Identify which cell holds the provided text, then report its (X, Y) central coordinate. 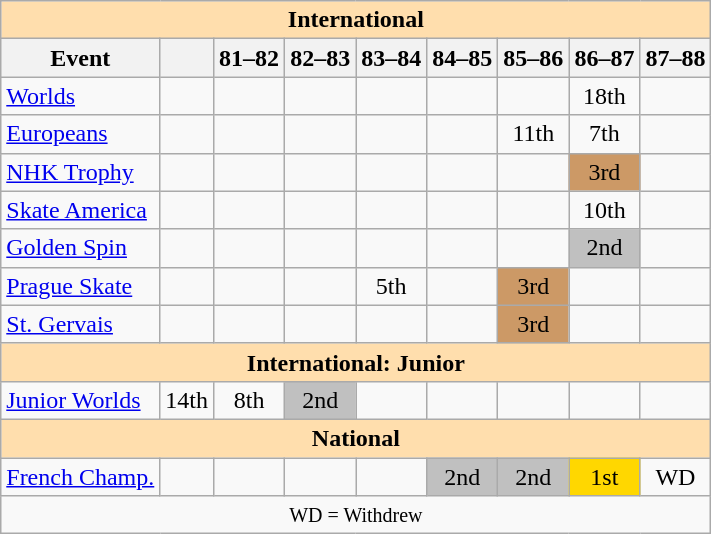
18th (604, 96)
Junior Worlds (80, 400)
NHK Trophy (80, 172)
83–84 (392, 58)
7th (604, 134)
French Champ. (80, 477)
87–88 (676, 58)
1st (604, 477)
National (356, 438)
11th (534, 134)
8th (250, 400)
14th (187, 400)
Prague Skate (80, 286)
Worlds (80, 96)
Skate America (80, 210)
82–83 (320, 58)
85–86 (534, 58)
5th (392, 286)
10th (604, 210)
WD (676, 477)
84–85 (462, 58)
St. Gervais (80, 324)
Golden Spin (80, 248)
WD = Withdrew (356, 515)
81–82 (250, 58)
International: Junior (356, 362)
Event (80, 58)
International (356, 20)
86–87 (604, 58)
Europeans (80, 134)
